Detect which cell encompasses the target text, then output its (X, Y) center coordinate. 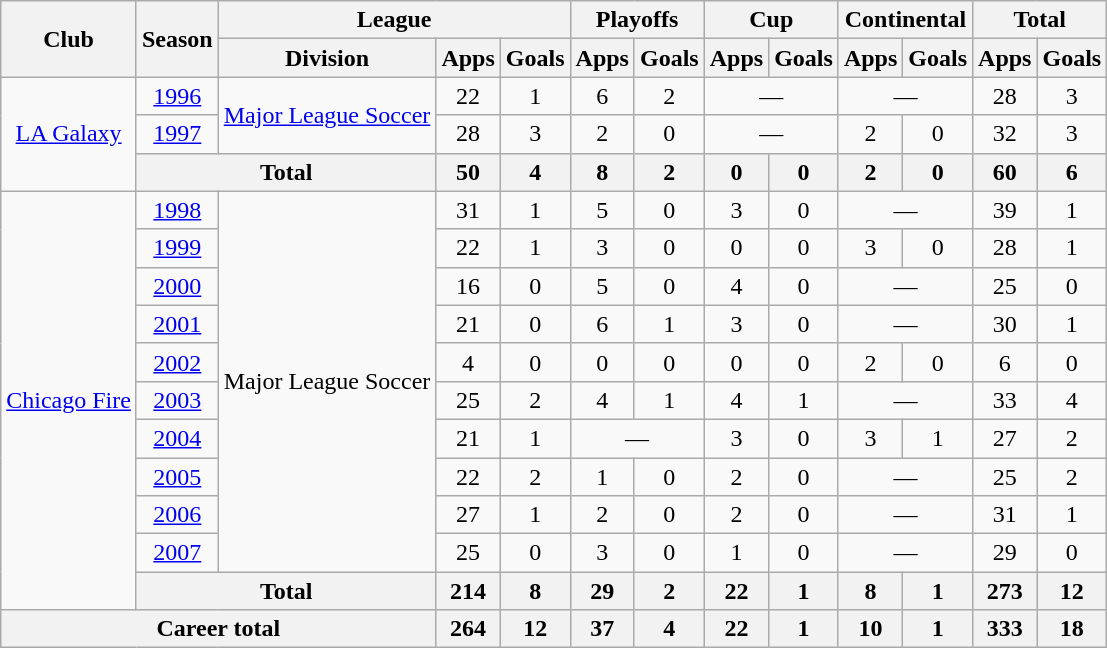
Playoffs (637, 20)
32 (1005, 134)
39 (1005, 210)
1997 (177, 134)
1999 (177, 248)
18 (1072, 629)
10 (870, 629)
2005 (177, 477)
273 (1005, 591)
League (394, 20)
50 (468, 172)
16 (468, 286)
214 (468, 591)
30 (1005, 324)
2000 (177, 286)
2006 (177, 515)
60 (1005, 172)
1998 (177, 210)
333 (1005, 629)
Season (177, 39)
1996 (177, 96)
Club (69, 39)
Continental (905, 20)
2004 (177, 438)
2007 (177, 553)
2003 (177, 400)
Cup (771, 20)
Division (327, 58)
264 (468, 629)
37 (602, 629)
2002 (177, 362)
33 (1005, 400)
Chicago Fire (69, 400)
2001 (177, 324)
Career total (218, 629)
LA Galaxy (69, 134)
